From the cell containing the given text, extract its center point as [X, Y] coordinate. 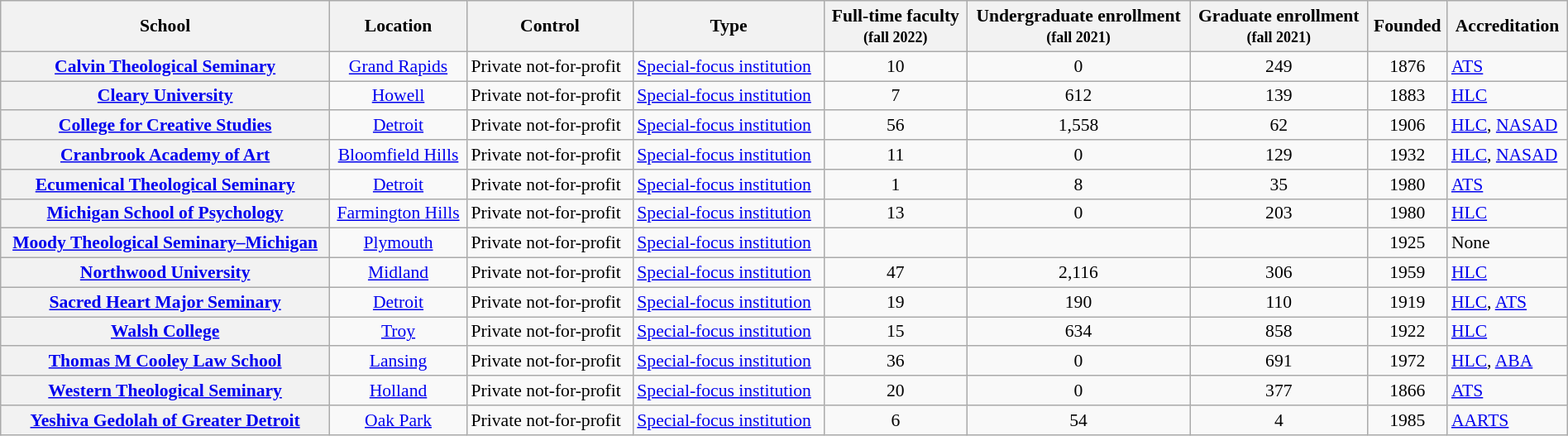
47 [896, 273]
203 [1279, 213]
Midland [399, 273]
7 [896, 96]
HLC, ABA [1507, 362]
Farmington Hills [399, 213]
Location [399, 26]
Sacred Heart Major Seminary [165, 302]
139 [1279, 96]
Ecumenical Theological Seminary [165, 184]
Cranbrook Academy of Art [165, 155]
Thomas M Cooley Law School [165, 362]
Calvin Theological Seminary [165, 66]
1919 [1408, 302]
Graduate enrollment(fall 2021) [1279, 26]
13 [896, 213]
Oak Park [399, 420]
1 [896, 184]
11 [896, 155]
306 [1279, 273]
Type [728, 26]
1906 [1408, 126]
8 [1078, 184]
Plymouth [399, 243]
1932 [1408, 155]
Walsh College [165, 332]
634 [1078, 332]
62 [1279, 126]
1883 [1408, 96]
Cleary University [165, 96]
129 [1279, 155]
377 [1279, 390]
Accreditation [1507, 26]
1985 [1408, 420]
Undergraduate enrollment(fall 2021) [1078, 26]
Troy [399, 332]
4 [1279, 420]
Western Theological Seminary [165, 390]
19 [896, 302]
1925 [1408, 243]
1959 [1408, 273]
Lansing [399, 362]
612 [1078, 96]
35 [1279, 184]
54 [1078, 420]
Northwood University [165, 273]
1922 [1408, 332]
2,116 [1078, 273]
110 [1279, 302]
249 [1279, 66]
HLC, ATS [1507, 302]
10 [896, 66]
School [165, 26]
691 [1279, 362]
190 [1078, 302]
858 [1279, 332]
15 [896, 332]
1876 [1408, 66]
Yeshiva Gedolah of Greater Detroit [165, 420]
Bloomfield Hills [399, 155]
1866 [1408, 390]
36 [896, 362]
56 [896, 126]
Grand Rapids [399, 66]
Full-time faculty(fall 2022) [896, 26]
College for Creative Studies [165, 126]
Founded [1408, 26]
20 [896, 390]
1,558 [1078, 126]
Moody Theological Seminary–Michigan [165, 243]
1972 [1408, 362]
Control [551, 26]
Michigan School of Psychology [165, 213]
AARTS [1507, 420]
Howell [399, 96]
6 [896, 420]
None [1507, 243]
Holland [399, 390]
